Extract the [X, Y] coordinate from the center of the cell holding the provided text.  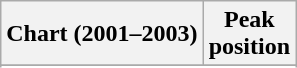
Peakposition [249, 34]
Chart (2001–2003) [102, 34]
